Locate the cell with the specified text and output its [X, Y] center coordinate. 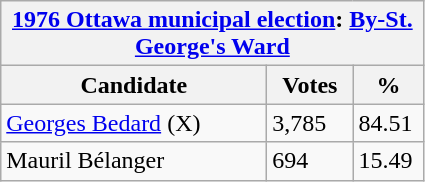
84.51 [388, 123]
Mauril Bélanger [134, 161]
15.49 [388, 161]
1976 Ottawa municipal election: By-St. George's Ward [212, 34]
3,785 [310, 123]
Votes [310, 85]
Candidate [134, 85]
% [388, 85]
Georges Bedard (X) [134, 123]
694 [310, 161]
